Identify which cell holds the provided text, then report its [x, y] central coordinate. 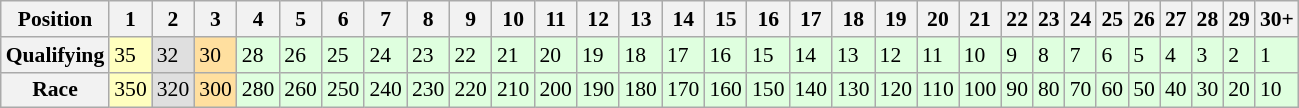
150 [768, 90]
350 [130, 90]
60 [1112, 90]
50 [1144, 90]
190 [598, 90]
180 [640, 90]
120 [896, 90]
160 [726, 90]
32 [174, 55]
130 [854, 90]
100 [980, 90]
140 [810, 90]
250 [344, 90]
300 [216, 90]
27 [1176, 19]
90 [1017, 90]
29 [1239, 19]
260 [300, 90]
80 [1049, 90]
240 [386, 90]
40 [1176, 90]
200 [556, 90]
30+ [1277, 19]
280 [258, 90]
Qualifying [55, 55]
110 [938, 90]
230 [428, 90]
320 [174, 90]
70 [1081, 90]
220 [470, 90]
Race [55, 90]
Position [55, 19]
35 [130, 55]
210 [514, 90]
170 [684, 90]
